Return the [X, Y] coordinate for the center point of the cell that contains the specified text.  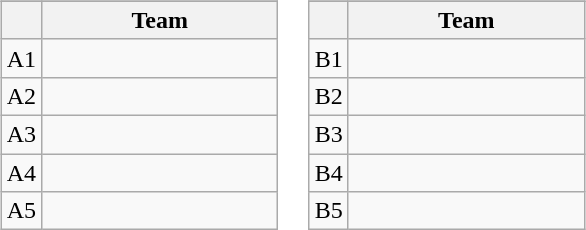
A1 [21, 58]
A4 [21, 173]
A3 [21, 134]
B2 [328, 96]
B4 [328, 173]
B3 [328, 134]
B5 [328, 211]
B1 [328, 58]
A5 [21, 211]
A2 [21, 96]
